Determine the [X, Y] coordinate at the center of the cell enclosing the given text.  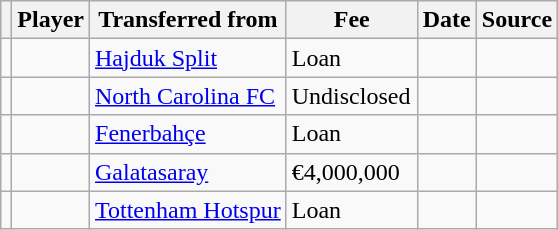
Fee [352, 20]
Date [446, 20]
Undisclosed [352, 96]
Tottenham Hotspur [188, 210]
North Carolina FC [188, 96]
Hajduk Split [188, 58]
Source [516, 20]
Transferred from [188, 20]
Galatasaray [188, 172]
Fenerbahçe [188, 134]
€4,000,000 [352, 172]
Player [51, 20]
